Return the [x, y] coordinate for the center point of the cell that contains the specified text.  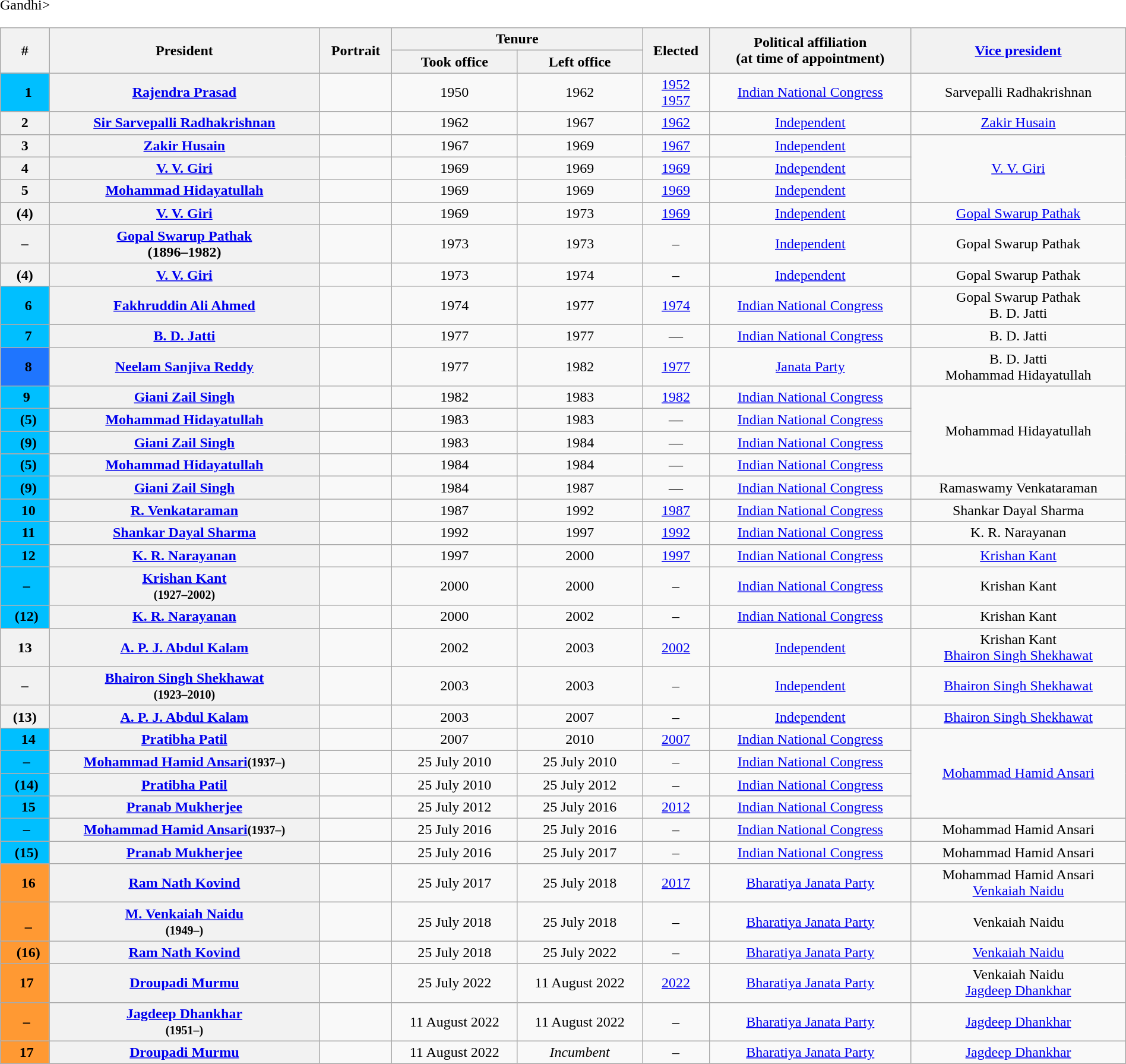
Krishan KantBhairon Singh Shekhawat [1018, 648]
Sarvepalli Radhakrishnan [1018, 93]
2012 [676, 807]
M. Venkaiah Naidu(1949–) [184, 922]
Tenure [517, 39]
10 [25, 510]
5 [25, 191]
1950 [455, 93]
_ [25, 922]
President [184, 50]
Ramaswamy Venkataraman [1018, 488]
16 [25, 883]
Incumbent [580, 1052]
2017 [676, 883]
15 [25, 807]
Janata Party [810, 366]
2 [25, 123]
2022 [676, 983]
Sir Sarvepalli Radhakrishnan [184, 123]
13 [25, 648]
4 [25, 168]
6 [25, 305]
19521957 [676, 93]
Elected [676, 50]
(14) [25, 785]
R. Venkataraman [184, 510]
Took office [455, 62]
Bhairon Singh Shekhawat(1923–2010) [184, 686]
12 [25, 555]
Fakhruddin Ali Ahmed [184, 305]
14 [25, 739]
(15) [25, 853]
Left office [580, 62]
Rajendra Prasad [184, 93]
(16) [25, 952]
B. D. JattiMohammad Hidayatullah [1018, 366]
7 [25, 336]
# [25, 50]
Neelam Sanjiva Reddy [184, 366]
Venkaiah NaiduJagdeep Dhankhar [1018, 983]
Political affiliation(at time of appointment) [810, 50]
(12) [25, 617]
Gopal Swarup PathakB. D. Jatti [1018, 305]
11 [25, 533]
Gopal Swarup Pathak(1896–1982) [184, 244]
Mohammad Hamid AnsariVenkaiah Naidu [1018, 883]
1 [25, 93]
3 [25, 146]
Krishan Kant(1927–2002) [184, 586]
9 [25, 397]
Portrait [356, 50]
Jagdeep Dhankhar(1951–) [184, 1022]
8 [25, 366]
Vice president [1018, 50]
(13) [25, 716]
2010 [580, 739]
